Scan for the cell matching the given text and deliver its (X, Y) coordinate at center. 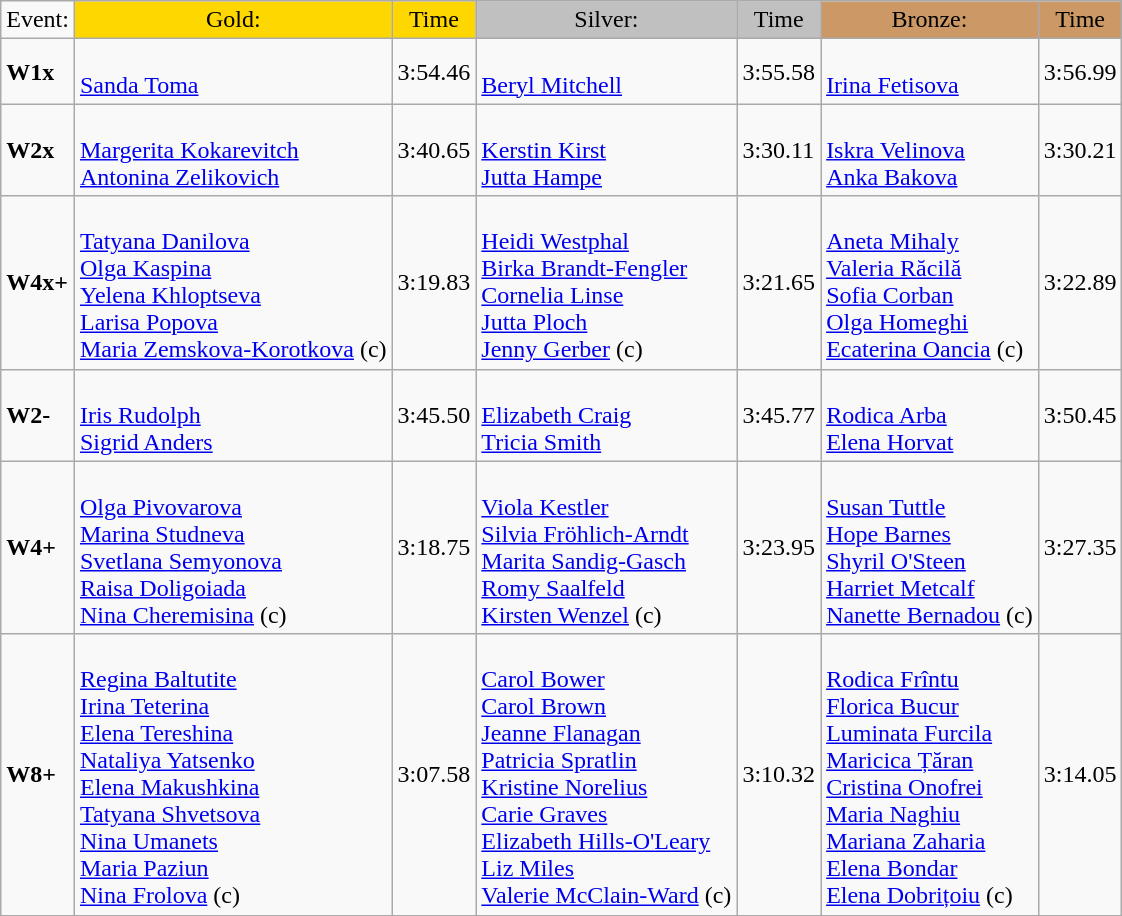
3:40.65 (434, 150)
Heidi Westphal Birka Brandt-Fengler Cornelia Linse Jutta Ploch Jenny Gerber (c) (606, 282)
3:14.05 (1080, 774)
3:23.95 (779, 548)
Event: (38, 20)
3:55.58 (779, 72)
3:45.77 (779, 415)
Sanda Toma (233, 72)
3:22.89 (1080, 282)
Rodica Frîntu Florica Bucur Luminata Furcila Maricica Țăran Cristina Onofrei Maria Naghiu Mariana Zaharia Elena Bondar Elena Dobrițoiu (c) (930, 774)
Elizabeth Craig Tricia Smith (606, 415)
Gold: (233, 20)
Susan Tuttle Hope Barnes Shyril O'Steen Harriet Metcalf Nanette Bernadou (c) (930, 548)
Aneta Mihaly Valeria Răcilă Sofia Corban Olga Homeghi Ecaterina Oancia (c) (930, 282)
Margerita Kokarevitch Antonina Zelikovich (233, 150)
Bronze: (930, 20)
W8+ (38, 774)
Iskra Velinova Anka Bakova (930, 150)
W4x+ (38, 282)
Tatyana Danilova Olga Kaspina Yelena Khloptseva Larisa Popova Maria Zemskova-Korotkova (c) (233, 282)
Silver: (606, 20)
3:07.58 (434, 774)
Viola Kestler Silvia Fröhlich-Arndt Marita Sandig-Gasch Romy Saalfeld Kirsten Wenzel (c) (606, 548)
Carol Bower Carol Brown Jeanne Flanagan Patricia Spratlin Kristine Norelius Carie Graves Elizabeth Hills-O'Leary Liz Miles Valerie McClain-Ward (c) (606, 774)
3:30.11 (779, 150)
Rodica Arba Elena Horvat (930, 415)
W1x (38, 72)
3:18.75 (434, 548)
3:50.45 (1080, 415)
3:21.65 (779, 282)
W2- (38, 415)
3:56.99 (1080, 72)
3:45.50 (434, 415)
Kerstin Kirst Jutta Hampe (606, 150)
3:27.35 (1080, 548)
Beryl Mitchell (606, 72)
Olga Pivovarova Marina Studneva Svetlana Semyonova Raisa Doligoiada Nina Cheremisina (c) (233, 548)
W2x (38, 150)
W4+ (38, 548)
3:10.32 (779, 774)
Iris Rudolph Sigrid Anders (233, 415)
3:30.21 (1080, 150)
Irina Fetisova (930, 72)
3:54.46 (434, 72)
Regina Baltutite Irina Teterina Elena Tereshina Nataliya Yatsenko Elena Makushkina Tatyana Shvetsova Nina Umanets Maria Paziun Nina Frolova (c) (233, 774)
3:19.83 (434, 282)
